Scan for the cell matching the given text and deliver its [X, Y] coordinate at center. 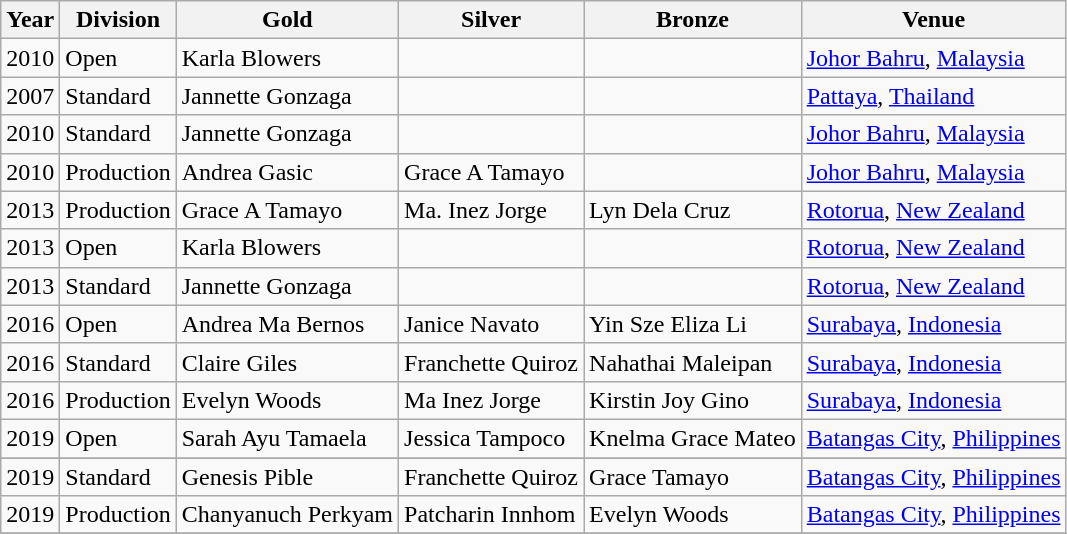
Venue [934, 20]
2007 [30, 96]
Grace Tamayo [693, 477]
Knelma Grace Mateo [693, 438]
Lyn Dela Cruz [693, 210]
Jessica Tampoco [492, 438]
Ma. Inez Jorge [492, 210]
Pattaya, Thailand [934, 96]
Silver [492, 20]
Yin Sze Eliza Li [693, 324]
Andrea Ma Bernos [287, 324]
Patcharin Innhom [492, 515]
Andrea Gasic [287, 172]
Kirstin Joy Gino [693, 400]
Gold [287, 20]
Bronze [693, 20]
Janice Navato [492, 324]
Sarah Ayu Tamaela [287, 438]
Year [30, 20]
Claire Giles [287, 362]
Genesis Pible [287, 477]
Chanyanuch Perkyam [287, 515]
Division [118, 20]
Nahathai Maleipan [693, 362]
Ma Inez Jorge [492, 400]
